Locate the cell with the specified text and output its (X, Y) center coordinate. 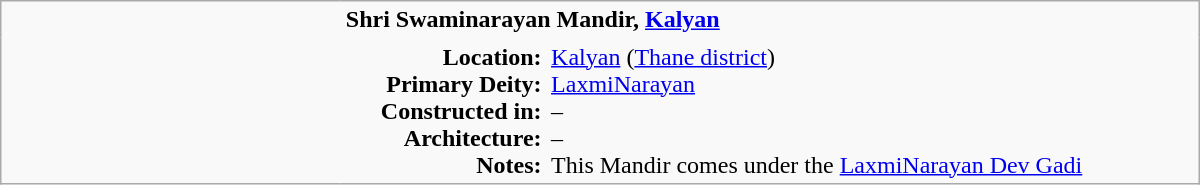
Location:Primary Deity:Constructed in:Architecture:Notes: (444, 110)
Kalyan (Thane district) LaxmiNarayan – – This Mandir comes under the LaxmiNarayan Dev Gadi (872, 110)
Shri Swaminarayan Mandir, Kalyan (770, 20)
